Return (x, y) of the center of cell containing provided text 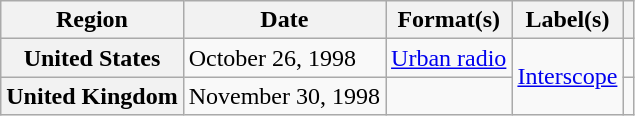
Date (284, 20)
United Kingdom (92, 96)
Urban radio (449, 58)
Label(s) (568, 20)
October 26, 1998 (284, 58)
United States (92, 58)
November 30, 1998 (284, 96)
Region (92, 20)
Interscope (568, 77)
Format(s) (449, 20)
